Pinpoint the cell where the given text exists, returning its (x, y) midpoint coordinate. 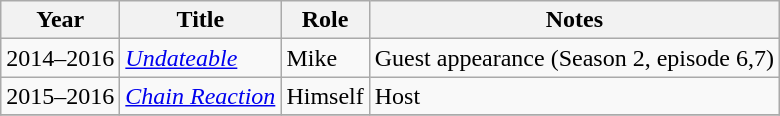
Host (574, 96)
Year (60, 20)
Himself (325, 96)
Guest appearance (Season 2, episode 6,7) (574, 58)
Chain Reaction (200, 96)
Mike (325, 58)
Title (200, 20)
2014–2016 (60, 58)
Undateable (200, 58)
Role (325, 20)
2015–2016 (60, 96)
Notes (574, 20)
